Extract the (x, y) coordinate from the center of the cell holding the provided text.  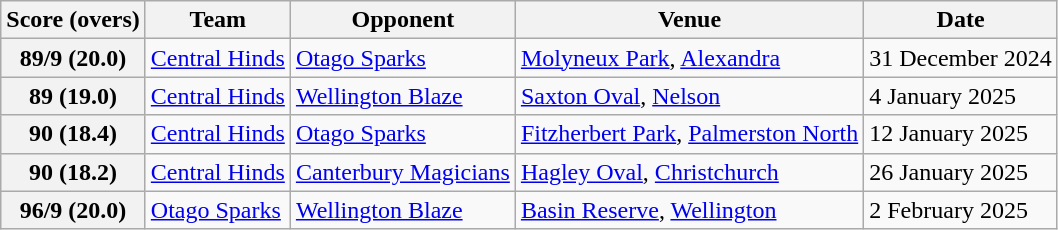
Molyneux Park, Alexandra (689, 58)
12 January 2025 (961, 134)
Basin Reserve, Wellington (689, 210)
90 (18.2) (74, 172)
26 January 2025 (961, 172)
Saxton Oval, Nelson (689, 96)
Opponent (402, 20)
Score (overs) (74, 20)
2 February 2025 (961, 210)
89 (19.0) (74, 96)
Team (218, 20)
Canterbury Magicians (402, 172)
Fitzherbert Park, Palmerston North (689, 134)
89/9 (20.0) (74, 58)
90 (18.4) (74, 134)
96/9 (20.0) (74, 210)
4 January 2025 (961, 96)
31 December 2024 (961, 58)
Date (961, 20)
Hagley Oval, Christchurch (689, 172)
Venue (689, 20)
